Pinpoint the cell where the given text exists, returning its [x, y] midpoint coordinate. 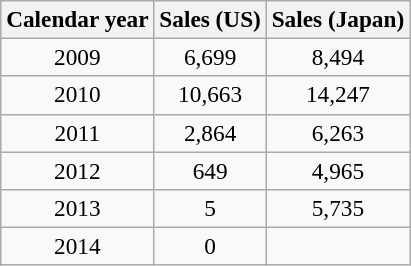
8,494 [338, 57]
Sales (US) [210, 19]
6,263 [338, 133]
2011 [78, 133]
649 [210, 170]
Sales (Japan) [338, 19]
2,864 [210, 133]
2009 [78, 57]
4,965 [338, 170]
10,663 [210, 95]
6,699 [210, 57]
Calendar year [78, 19]
5,735 [338, 208]
2014 [78, 246]
2012 [78, 170]
14,247 [338, 95]
2010 [78, 95]
5 [210, 208]
0 [210, 246]
2013 [78, 208]
